Extract the (X, Y) coordinate from the center of the cell holding the provided text.  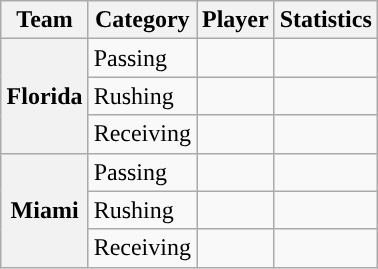
Miami (44, 210)
Statistics (326, 20)
Category (142, 20)
Florida (44, 96)
Player (235, 20)
Team (44, 20)
